Find where the given text appears and provide that cell's center as [x, y] coordinate. 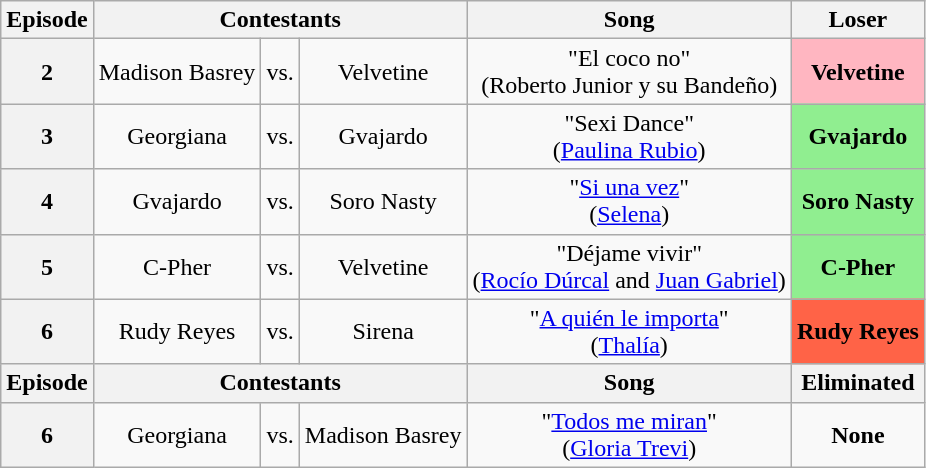
Loser [858, 20]
"A quién le importa"(Thalía) [629, 332]
3 [47, 136]
2 [47, 72]
Eliminated [858, 383]
"Todos me miran"(Gloria Trevi) [629, 434]
Sirena [383, 332]
None [858, 434]
"El coco no"(Roberto Junior y su Bandeño) [629, 72]
5 [47, 266]
4 [47, 202]
"Si una vez"(Selena) [629, 202]
"Déjame vivir"(Rocío Dúrcal and Juan Gabriel) [629, 266]
"Sexi Dance"(Paulina Rubio) [629, 136]
